From the cell containing the given text, extract its center point as (X, Y) coordinate. 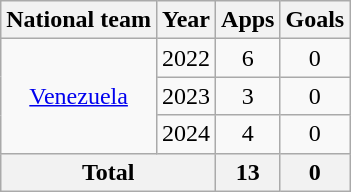
Venezuela (79, 96)
13 (248, 172)
2023 (186, 96)
Apps (248, 20)
2022 (186, 58)
National team (79, 20)
4 (248, 134)
Total (108, 172)
6 (248, 58)
2024 (186, 134)
3 (248, 96)
Goals (315, 20)
Year (186, 20)
